Return (X, Y) of the center of cell containing provided text 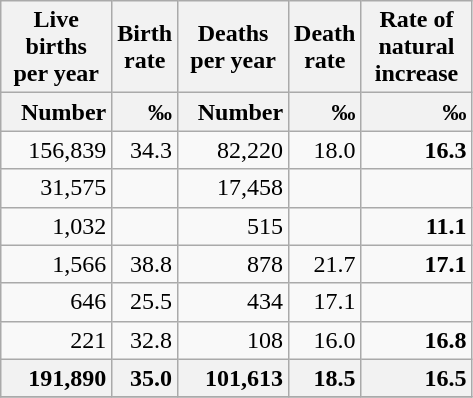
1,032 (56, 226)
221 (56, 340)
16.0 (325, 340)
31,575 (56, 188)
32.8 (145, 340)
646 (56, 302)
82,220 (234, 150)
18.5 (325, 378)
Rate of natural increase (416, 47)
878 (234, 264)
38.8 (145, 264)
434 (234, 302)
Deaths per year (234, 47)
156,839 (56, 150)
108 (234, 340)
515 (234, 226)
35.0 (145, 378)
Live births per year (56, 47)
16.5 (416, 378)
34.3 (145, 150)
Death rate (325, 47)
18.0 (325, 150)
21.7 (325, 264)
191,890 (56, 378)
1,566 (56, 264)
25.5 (145, 302)
16.3 (416, 150)
Birth rate (145, 47)
11.1 (416, 226)
17,458 (234, 188)
16.8 (416, 340)
101,613 (234, 378)
